Scan for the cell matching the given text and deliver its (x, y) coordinate at center. 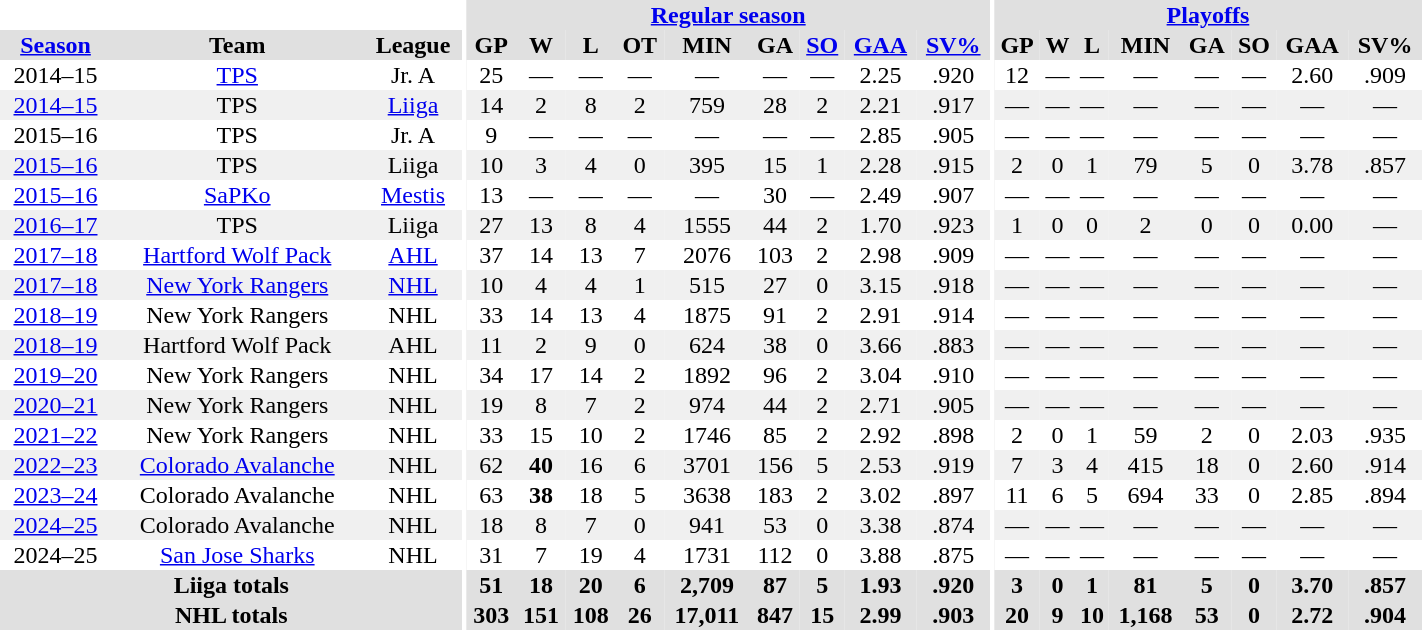
156 (775, 465)
2.71 (881, 405)
37 (491, 255)
3701 (707, 465)
2.53 (881, 465)
.919 (953, 465)
30 (775, 195)
San Jose Sharks (237, 555)
2022–23 (56, 465)
Team (237, 45)
79 (1146, 165)
.874 (953, 525)
183 (775, 495)
3.15 (881, 285)
17 (541, 375)
Liiga totals (232, 585)
1746 (707, 435)
81 (1146, 585)
.883 (953, 345)
.903 (953, 615)
303 (491, 615)
395 (707, 165)
2.28 (881, 165)
151 (541, 615)
26 (640, 615)
3.38 (881, 525)
.935 (1385, 435)
.875 (953, 555)
96 (775, 375)
.910 (953, 375)
2.91 (881, 315)
2076 (707, 255)
.898 (953, 435)
3.78 (1312, 165)
1.70 (881, 225)
.897 (953, 495)
974 (707, 405)
16 (591, 465)
59 (1146, 435)
62 (491, 465)
2.49 (881, 195)
415 (1146, 465)
847 (775, 615)
1555 (707, 225)
40 (541, 465)
12 (1017, 75)
3.04 (881, 375)
3.66 (881, 345)
694 (1146, 495)
2.21 (881, 105)
Regular season (728, 15)
515 (707, 285)
91 (775, 315)
Season (56, 45)
.917 (953, 105)
2.72 (1312, 615)
87 (775, 585)
Mestis (412, 195)
2.99 (881, 615)
2019–20 (56, 375)
51 (491, 585)
League (412, 45)
1875 (707, 315)
2023–24 (56, 495)
85 (775, 435)
2021–22 (56, 435)
17,011 (707, 615)
2.98 (881, 255)
OT (640, 45)
624 (707, 345)
941 (707, 525)
.904 (1385, 615)
103 (775, 255)
3.70 (1312, 585)
.923 (953, 225)
.894 (1385, 495)
3.02 (881, 495)
1,168 (1146, 615)
112 (775, 555)
NHL totals (232, 615)
SaPKo (237, 195)
63 (491, 495)
2020–21 (56, 405)
3.88 (881, 555)
.918 (953, 285)
0.00 (1312, 225)
3638 (707, 495)
2,709 (707, 585)
.915 (953, 165)
2.25 (881, 75)
2.92 (881, 435)
Playoffs (1208, 15)
34 (491, 375)
2016–17 (56, 225)
2.03 (1312, 435)
31 (491, 555)
1.93 (881, 585)
108 (591, 615)
25 (491, 75)
1892 (707, 375)
1731 (707, 555)
.907 (953, 195)
759 (707, 105)
28 (775, 105)
